Output the [X, Y] coordinate of the center of the cell containing the given text.  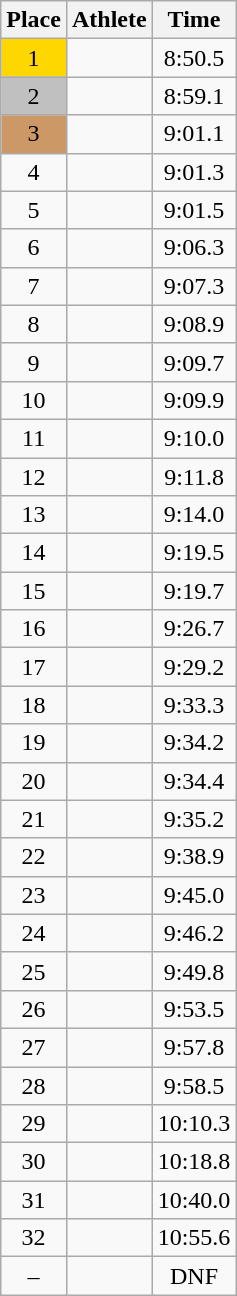
9:01.5 [194, 210]
26 [34, 1009]
9:45.0 [194, 895]
9:26.7 [194, 629]
2 [34, 96]
31 [34, 1200]
25 [34, 971]
9:06.3 [194, 248]
8 [34, 324]
10 [34, 400]
19 [34, 743]
20 [34, 781]
9:34.2 [194, 743]
10:10.3 [194, 1124]
Place [34, 20]
9:38.9 [194, 857]
9:29.2 [194, 667]
9:57.8 [194, 1047]
9:19.5 [194, 553]
6 [34, 248]
23 [34, 895]
9:01.1 [194, 134]
8:59.1 [194, 96]
9:49.8 [194, 971]
9:09.7 [194, 362]
4 [34, 172]
5 [34, 210]
10:55.6 [194, 1238]
28 [34, 1085]
29 [34, 1124]
9:34.4 [194, 781]
21 [34, 819]
24 [34, 933]
DNF [194, 1276]
9:01.3 [194, 172]
9:19.7 [194, 591]
3 [34, 134]
13 [34, 515]
– [34, 1276]
17 [34, 667]
9:14.0 [194, 515]
14 [34, 553]
9:10.0 [194, 438]
32 [34, 1238]
9:46.2 [194, 933]
9:58.5 [194, 1085]
18 [34, 705]
Time [194, 20]
7 [34, 286]
9:35.2 [194, 819]
11 [34, 438]
Athlete [109, 20]
1 [34, 58]
15 [34, 591]
10:18.8 [194, 1162]
9:09.9 [194, 400]
27 [34, 1047]
9:07.3 [194, 286]
8:50.5 [194, 58]
9:08.9 [194, 324]
9:33.3 [194, 705]
10:40.0 [194, 1200]
12 [34, 477]
22 [34, 857]
9:11.8 [194, 477]
9:53.5 [194, 1009]
9 [34, 362]
30 [34, 1162]
16 [34, 629]
